Detect which cell encompasses the target text, then output its [x, y] center coordinate. 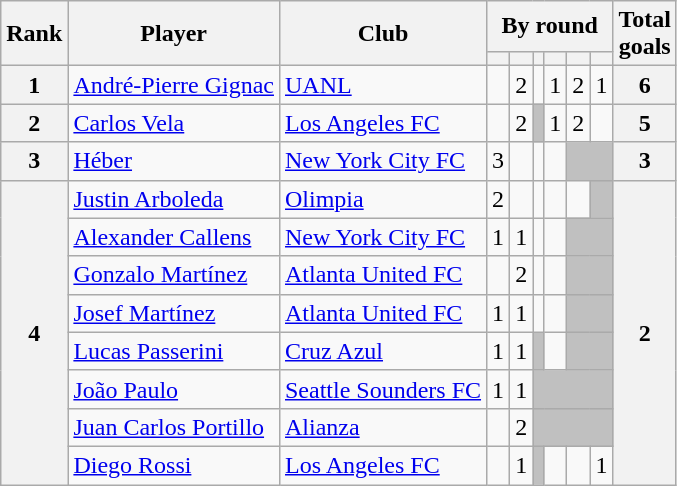
Justin Arboleda [174, 199]
UANL [382, 85]
Héber [174, 161]
5 [645, 123]
Alianza [382, 427]
André-Pierre Gignac [174, 85]
Gonzalo Martínez [174, 275]
Player [174, 34]
6 [645, 85]
Diego Rossi [174, 465]
Alexander Callens [174, 237]
Club [382, 34]
Olimpia [382, 199]
4 [34, 332]
Josef Martínez [174, 313]
Cruz Azul [382, 351]
By round [550, 26]
João Paulo [174, 389]
Juan Carlos Portillo [174, 427]
Totalgoals [645, 34]
Seattle Sounders FC [382, 389]
Rank [34, 34]
Carlos Vela [174, 123]
Lucas Passerini [174, 351]
